Return the [x, y] coordinate for the center point of the cell that contains the specified text.  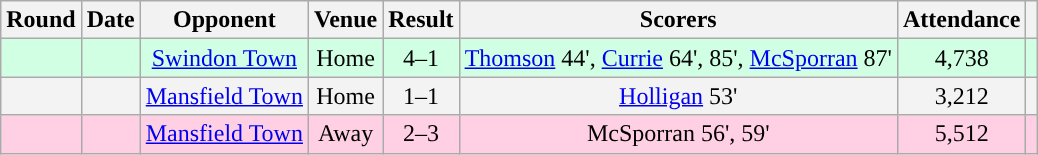
Scorers [678, 20]
3,212 [961, 96]
5,512 [961, 134]
Round [41, 20]
Result [421, 20]
Swindon Town [224, 58]
Away [345, 134]
1–1 [421, 96]
Date [110, 20]
Venue [345, 20]
4,738 [961, 58]
2–3 [421, 134]
4–1 [421, 58]
Attendance [961, 20]
Holligan 53' [678, 96]
Opponent [224, 20]
Thomson 44', Currie 64', 85', McSporran 87' [678, 58]
McSporran 56', 59' [678, 134]
